Return the (x, y) coordinate for the center point of the cell that contains the specified text.  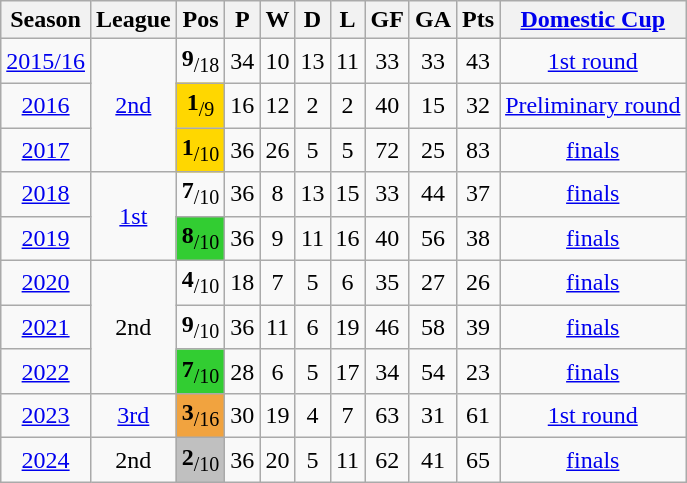
20 (278, 460)
2018 (46, 194)
Pos (200, 20)
1/10 (200, 150)
12 (278, 105)
30 (242, 416)
25 (432, 150)
46 (387, 327)
31 (432, 416)
W (278, 20)
League (133, 20)
63 (387, 416)
Pts (478, 20)
35 (387, 283)
2022 (46, 371)
8/10 (200, 238)
65 (478, 460)
28 (242, 371)
2020 (46, 283)
23 (478, 371)
9 (278, 238)
83 (478, 150)
1/9 (200, 105)
44 (432, 194)
2023 (46, 416)
4/10 (200, 283)
D (312, 20)
32 (478, 105)
P (242, 20)
GA (432, 20)
10 (278, 61)
41 (432, 460)
2017 (46, 150)
58 (432, 327)
61 (478, 416)
17 (348, 371)
2021 (46, 327)
62 (387, 460)
37 (478, 194)
2015/16 (46, 61)
38 (478, 238)
GF (387, 20)
L (348, 20)
3rd (133, 416)
3/16 (200, 416)
Domestic Cup (593, 20)
72 (387, 150)
56 (432, 238)
8 (278, 194)
Preliminary round (593, 105)
2016 (46, 105)
2024 (46, 460)
27 (432, 283)
18 (242, 283)
43 (478, 61)
9/10 (200, 327)
Season (46, 20)
4 (312, 416)
39 (478, 327)
2019 (46, 238)
54 (432, 371)
9/18 (200, 61)
2/10 (200, 460)
1st (133, 216)
